Identify which cell holds the provided text, then report its [x, y] central coordinate. 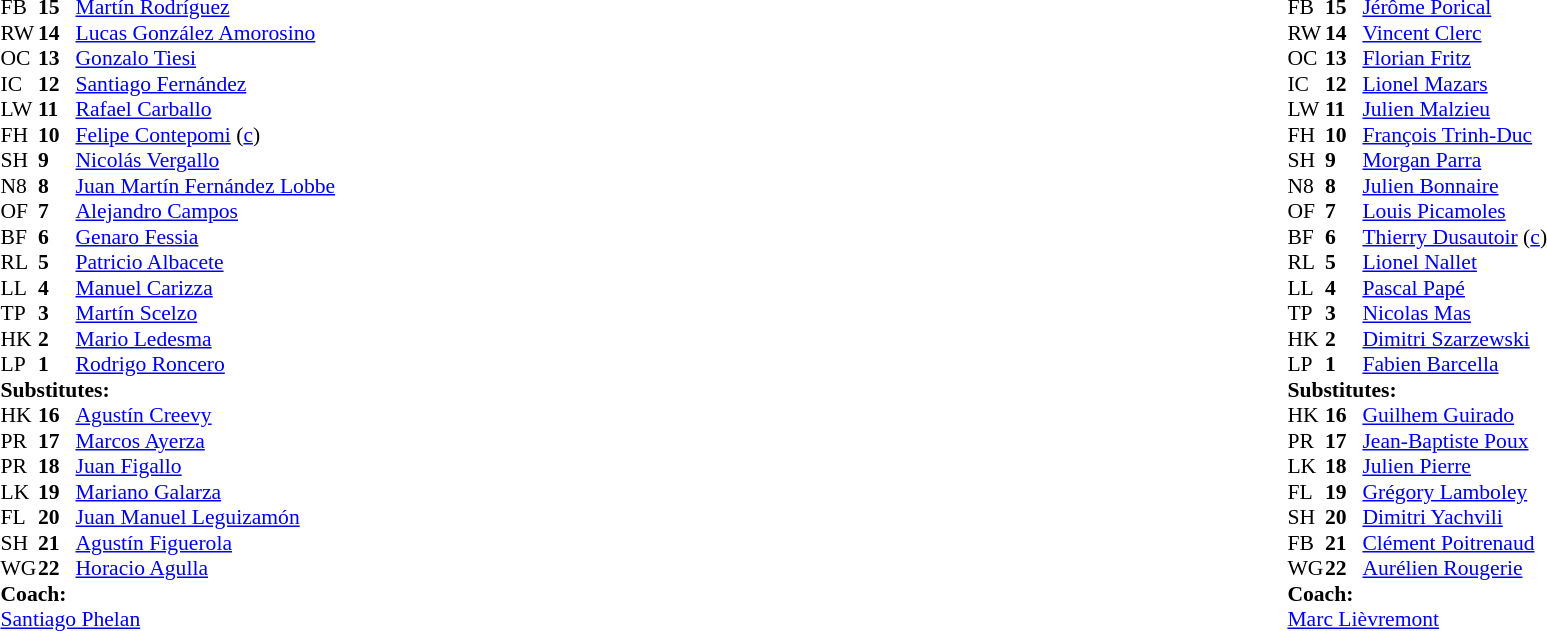
François Trinh-Duc [1454, 135]
Florian Fritz [1454, 59]
Lionel Mazars [1454, 84]
Felipe Contepomi (c) [206, 135]
Louis Picamoles [1454, 211]
Juan Figallo [206, 467]
Rodrigo Roncero [206, 365]
Mariano Galarza [206, 492]
Morgan Parra [1454, 161]
Agustín Creevy [206, 415]
Mario Ledesma [206, 339]
Vincent Clerc [1454, 33]
Patricio Albacete [206, 263]
Julien Pierre [1454, 467]
Julien Malzieu [1454, 109]
FB [1306, 543]
Santiago Fernández [206, 84]
Thierry Dusautoir (c) [1454, 237]
Nicolás Vergallo [206, 161]
Guilhem Guirado [1454, 415]
Lucas González Amorosino [206, 33]
Genaro Fessia [206, 237]
Clément Poitrenaud [1454, 543]
Dimitri Szarzewski [1454, 339]
Fabien Barcella [1454, 365]
Martín Scelzo [206, 313]
Gonzalo Tiesi [206, 59]
Rafael Carballo [206, 109]
Grégory Lamboley [1454, 492]
Juan Martín Fernández Lobbe [206, 186]
Agustín Figuerola [206, 543]
Horacio Agulla [206, 569]
Manuel Carizza [206, 288]
Marcos Ayerza [206, 441]
Jean-Baptiste Poux [1454, 441]
Dimitri Yachvili [1454, 517]
Lionel Nallet [1454, 263]
Pascal Papé [1454, 288]
Aurélien Rougerie [1454, 569]
Juan Manuel Leguizamón [206, 517]
Nicolas Mas [1454, 313]
Alejandro Campos [206, 211]
Julien Bonnaire [1454, 186]
